Detect which cell encompasses the target text, then output its (X, Y) center coordinate. 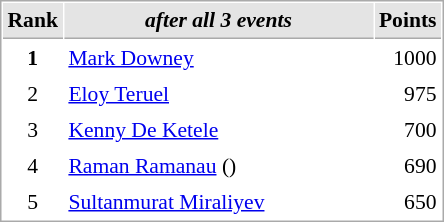
2 (32, 93)
4 (32, 165)
Sultanmurat Miraliyev (218, 201)
650 (408, 201)
Raman Ramanau () (218, 165)
Points (408, 21)
5 (32, 201)
Kenny De Ketele (218, 129)
Rank (32, 21)
975 (408, 93)
700 (408, 129)
1000 (408, 57)
after all 3 events (218, 21)
Mark Downey (218, 57)
Eloy Teruel (218, 93)
1 (32, 57)
690 (408, 165)
3 (32, 129)
